Pinpoint the cell where the given text exists, returning its (x, y) midpoint coordinate. 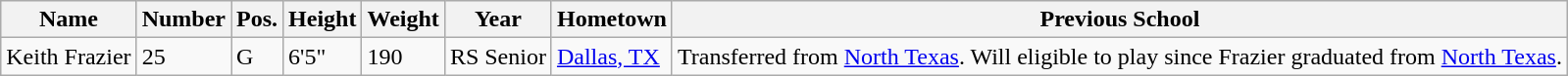
Keith Frazier (69, 57)
Pos. (257, 19)
Weight (403, 19)
Height (323, 19)
Transferred from North Texas. Will eligible to play since Frazier graduated from North Texas. (1120, 57)
6'5" (323, 57)
Name (69, 19)
G (257, 57)
Previous School (1120, 19)
25 (183, 57)
Hometown (612, 19)
Year (498, 19)
Dallas, TX (612, 57)
190 (403, 57)
Number (183, 19)
RS Senior (498, 57)
